Find where the given text appears and provide that cell's center as (x, y) coordinate. 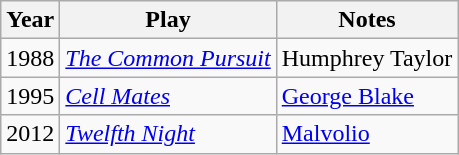
George Blake (367, 96)
Cell Mates (168, 96)
Humphrey Taylor (367, 58)
1988 (30, 58)
2012 (30, 134)
1995 (30, 96)
The Common Pursuit (168, 58)
Play (168, 20)
Twelfth Night (168, 134)
Year (30, 20)
Notes (367, 20)
Malvolio (367, 134)
